Find where the given text appears and provide that cell's center as (x, y) coordinate. 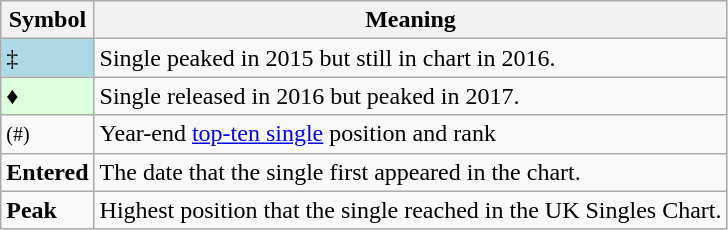
Meaning (410, 20)
Symbol (48, 20)
Peak (48, 210)
Single peaked in 2015 but still in chart in 2016. (410, 58)
The date that the single first appeared in the chart. (410, 172)
Single released in 2016 but peaked in 2017. (410, 96)
Highest position that the single reached in the UK Singles Chart. (410, 210)
Year-end top-ten single position and rank (410, 134)
‡ (48, 58)
(#) (48, 134)
♦ (48, 96)
Entered (48, 172)
